Scan for the cell matching the given text and deliver its [x, y] coordinate at center. 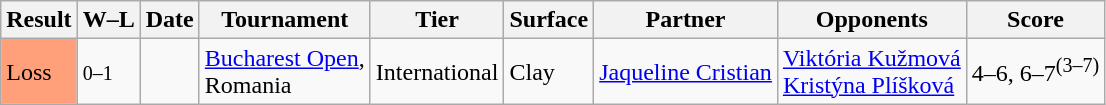
Tournament [284, 20]
Surface [549, 20]
Jaqueline Cristian [686, 72]
Result [39, 20]
Clay [549, 72]
Score [1035, 20]
Viktória Kužmová Kristýna Plíšková [872, 72]
Partner [686, 20]
Tier [437, 20]
0–1 [108, 72]
Opponents [872, 20]
International [437, 72]
Bucharest Open, Romania [284, 72]
W–L [108, 20]
Date [170, 20]
Loss [39, 72]
4–6, 6–7(3–7) [1035, 72]
